Detect which cell encompasses the target text, then output its (x, y) center coordinate. 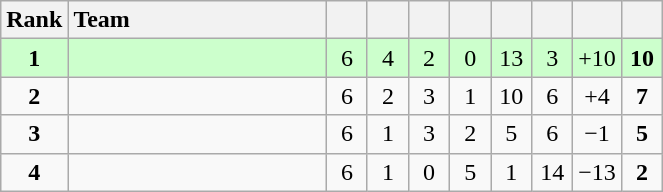
Team (198, 20)
+10 (598, 58)
−1 (598, 134)
Rank (34, 20)
7 (642, 96)
+4 (598, 96)
−13 (598, 172)
14 (552, 172)
13 (512, 58)
